For the text-containing cell, return its midpoint in (X, Y) coordinate format. 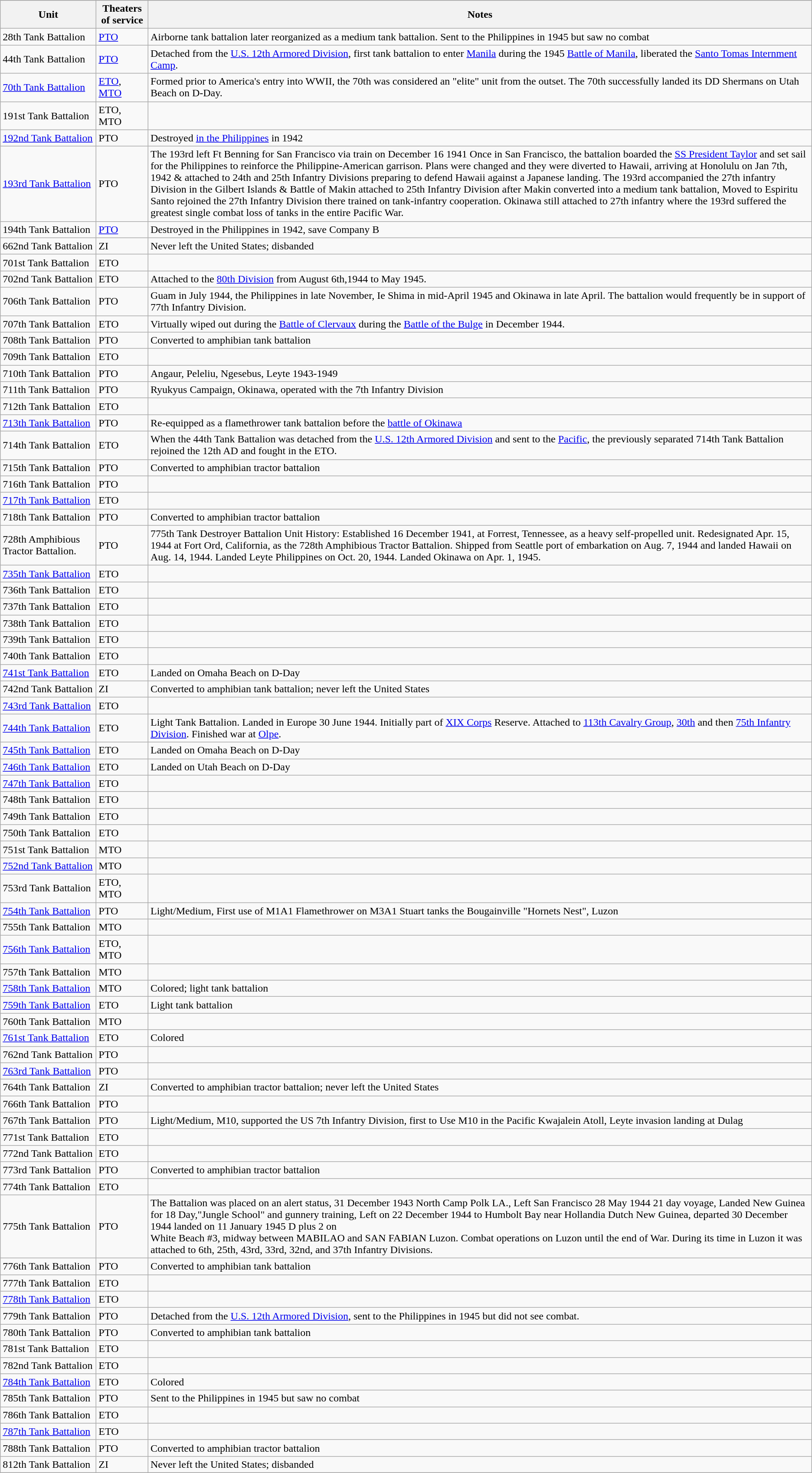
191st Tank Battalion (49, 115)
Ryukyus Campaign, Okinawa, operated with the 7th Infantry Division (480, 390)
737th Tank Battalion (49, 606)
756th Tank Battalion (49, 950)
767th Tank Battalion (49, 1120)
735th Tank Battalion (49, 573)
728th Amphibious Tractor Battalion. (49, 545)
Re-equipped as a flamethrower tank battalion before the battle of Okinawa (480, 423)
774th Tank Battalion (49, 1186)
718th Tank Battalion (49, 517)
707th Tank Battalion (49, 324)
761st Tank Battalion (49, 1038)
788th Tank Battalion (49, 1448)
28th Tank Battalion (49, 37)
Destroyed in the Philippines in 1942, save Company B (480, 229)
717th Tank Battalion (49, 501)
766th Tank Battalion (49, 1104)
775th Tank Battalion (49, 1227)
758th Tank Battalion (49, 989)
755th Tank Battalion (49, 927)
44th Tank Battalion (49, 59)
748th Tank Battalion (49, 800)
747th Tank Battalion (49, 783)
777th Tank Battalion (49, 1283)
773rd Tank Battalion (49, 1170)
713th Tank Battalion (49, 423)
Airborne tank battalion later reorganized as a medium tank battalion. Sent to the Philippines in 1945 but saw no combat (480, 37)
784th Tank Battalion (49, 1382)
740th Tank Battalion (49, 656)
745th Tank Battalion (49, 750)
785th Tank Battalion (49, 1398)
787th Tank Battalion (49, 1431)
764th Tank Battalion (49, 1087)
763rd Tank Battalion (49, 1071)
752nd Tank Battalion (49, 866)
Converted to amphibian tank battalion; never left the United States (480, 689)
742nd Tank Battalion (49, 689)
712th Tank Battalion (49, 406)
738th Tank Battalion (49, 623)
779th Tank Battalion (49, 1316)
710th Tank Battalion (49, 373)
Virtually wiped out during the Battle of Clervaux during the Battle of the Bulge in December 1944. (480, 324)
786th Tank Battalion (49, 1415)
709th Tank Battalion (49, 357)
711th Tank Battalion (49, 390)
Light/Medium, M10, supported the US 7th Infantry Division, first to Use M10 in the Pacific Kwajalein Atoll, Leyte invasion landing at Dulag (480, 1120)
760th Tank Battalion (49, 1021)
780th Tank Battalion (49, 1332)
741st Tank Battalion (49, 673)
771st Tank Battalion (49, 1137)
Detached from the U.S. 12th Armored Division, sent to the Philippines in 1945 but did not see combat. (480, 1316)
706th Tank Battalion (49, 301)
759th Tank Battalion (49, 1005)
746th Tank Battalion (49, 767)
781st Tank Battalion (49, 1349)
749th Tank Battalion (49, 816)
750th Tank Battalion (49, 833)
714th Tank Battalion (49, 445)
743rd Tank Battalion (49, 706)
753rd Tank Battalion (49, 888)
193rd Tank Battalion (49, 184)
702nd Tank Battalion (49, 279)
778th Tank Battalion (49, 1300)
192nd Tank Battalion (49, 138)
Notes (480, 15)
782nd Tank Battalion (49, 1365)
744th Tank Battalion (49, 728)
194th Tank Battalion (49, 229)
Converted to amphibian tractor battalion; never left the United States (480, 1087)
Light tank battalion (480, 1005)
Sent to the Philippines in 1945 but saw no combat (480, 1398)
Unit (49, 15)
Destroyed in the Philippines in 1942 (480, 138)
762nd Tank Battalion (49, 1054)
751st Tank Battalion (49, 849)
Attached to the 80th Division from August 6th,1944 to May 1945. (480, 279)
757th Tank Battalion (49, 972)
Landed on Utah Beach on D-Day (480, 767)
Theaters of service (122, 15)
772nd Tank Battalion (49, 1153)
739th Tank Battalion (49, 640)
715th Tank Battalion (49, 468)
701st Tank Battalion (49, 262)
70th Tank Battalion (49, 88)
716th Tank Battalion (49, 484)
662nd Tank Battalion (49, 246)
Angaur, Peleliu, Ngesebus, Leyte 1943-1949 (480, 373)
708th Tank Battalion (49, 340)
Colored; light tank battalion (480, 989)
754th Tank Battalion (49, 910)
812th Tank Battalion (49, 1464)
736th Tank Battalion (49, 590)
Light/Medium, First use of M1A1 Flamethrower on M3A1 Stuart tanks the Bougainville "Hornets Nest", Luzon (480, 910)
776th Tank Battalion (49, 1267)
